Detect which cell encompasses the target text, then output its [X, Y] center coordinate. 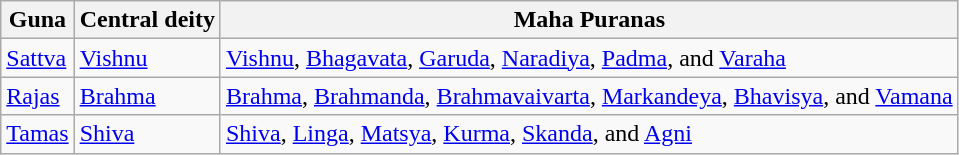
Brahma [147, 96]
Maha Puranas [589, 20]
Vishnu [147, 58]
Brahma, Brahmanda, Brahmavaivarta, Markandeya, Bhavisya, and Vamana [589, 96]
Rajas [38, 96]
Guna [38, 20]
Shiva [147, 134]
Tamas [38, 134]
Sattva [38, 58]
Shiva, Linga, Matsya, Kurma, Skanda, and Agni [589, 134]
Central deity [147, 20]
Vishnu, Bhagavata, Garuda, Naradiya, Padma, and Varaha [589, 58]
